Capture the cell that displays the provided text and extract its (X, Y) central coordinate. 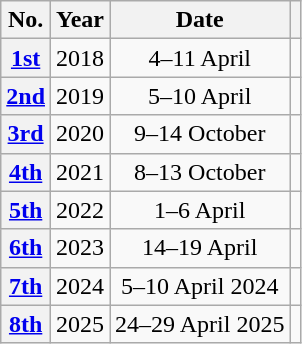
No. (26, 20)
1st (26, 58)
Year (80, 20)
24–29 April 2025 (200, 324)
9–14 October (200, 134)
4–11 April (200, 58)
2021 (80, 172)
2nd (26, 96)
14–19 April (200, 248)
4th (26, 172)
5th (26, 210)
1–6 April (200, 210)
8–13 October (200, 172)
5–10 April (200, 96)
2019 (80, 96)
Date (200, 20)
6th (26, 248)
2025 (80, 324)
5–10 April 2024 (200, 286)
2023 (80, 248)
2022 (80, 210)
2024 (80, 286)
8th (26, 324)
3rd (26, 134)
2020 (80, 134)
2018 (80, 58)
7th (26, 286)
